Search for the cell housing the specified text and yield its [X, Y] center coordinate. 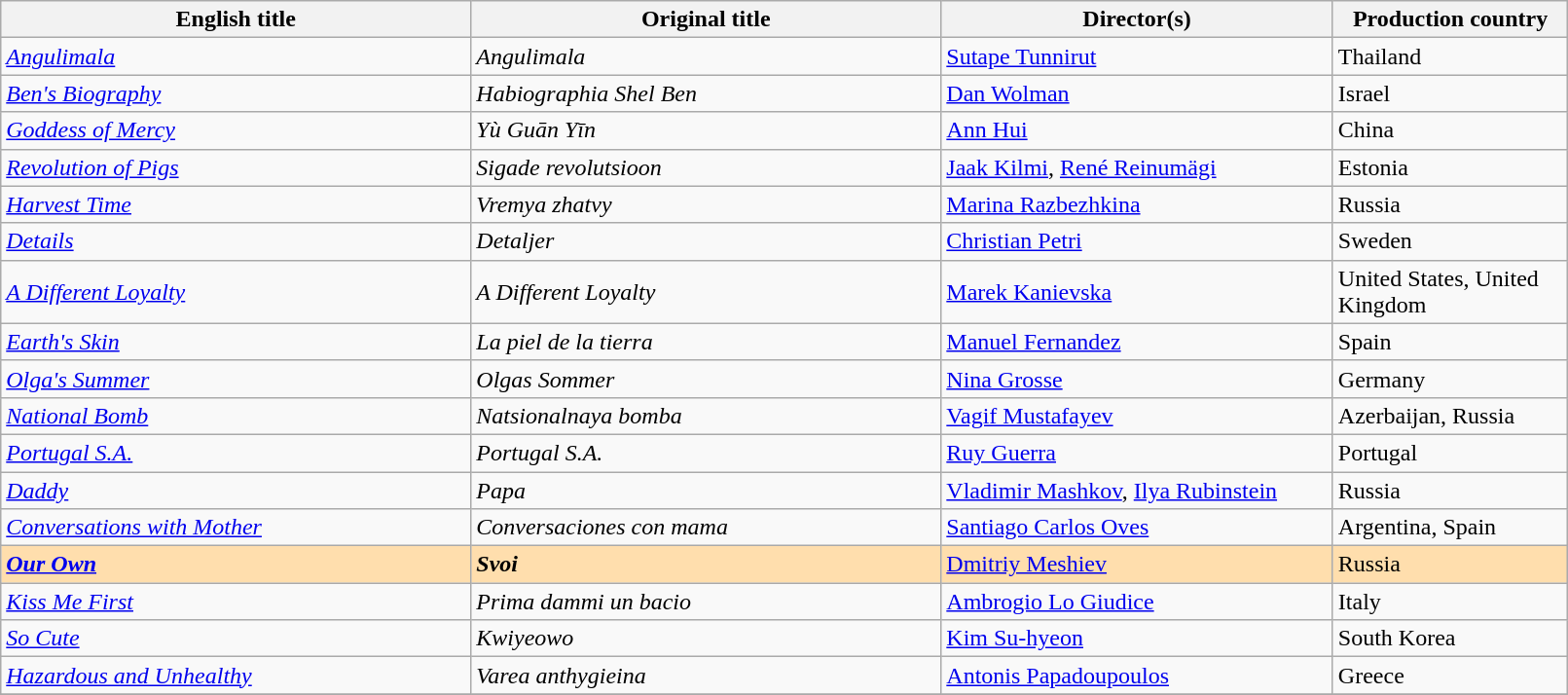
Conversaciones con mama [707, 528]
Kiss Me First [236, 602]
Jaak Kilmi, René Reinumägi [1137, 167]
La piel de la tierra [707, 342]
China [1450, 130]
Italy [1450, 602]
Yù Guān Yīn [707, 130]
Thailand [1450, 56]
Ruy Guerra [1137, 453]
Original title [707, 19]
South Korea [1450, 639]
Olga's Summer [236, 379]
Olgas Sommer [707, 379]
Portugal [1450, 453]
Revolution of Pigs [236, 167]
Argentina, Spain [1450, 528]
Spain [1450, 342]
Prima dammi un bacio [707, 602]
Papa [707, 490]
Sweden [1450, 241]
Marina Razbezhkina [1137, 204]
Vladimir Mashkov, Ilya Rubinstein [1137, 490]
Varea anthygieina [707, 676]
Santiago Carlos Oves [1137, 528]
Ben's Biography [236, 93]
National Bomb [236, 416]
Estonia [1450, 167]
Israel [1450, 93]
Daddy [236, 490]
Dmitriy Meshiev [1137, 565]
Svoi [707, 565]
United States, United Kingdom [1450, 292]
Marek Kanievska [1137, 292]
Nina Grosse [1137, 379]
Manuel Fernandez [1137, 342]
Germany [1450, 379]
Conversations with Mother [236, 528]
Director(s) [1137, 19]
Details [236, 241]
Ambrogio Lo Giudice [1137, 602]
Kim Su-hyeon [1137, 639]
Ann Hui [1137, 130]
Azerbaijan, Russia [1450, 416]
Natsionalnaya bomba [707, 416]
Hazardous and Unhealthy [236, 676]
So Cute [236, 639]
Harvest Time [236, 204]
Habiographia Shel Ben [707, 93]
Vagif Mustafayev [1137, 416]
Earth's Skin [236, 342]
Goddess of Mercy [236, 130]
Kwiyeowo [707, 639]
Vremya zhatvy [707, 204]
Antonis Papadoupoulos [1137, 676]
Greece [1450, 676]
Production country [1450, 19]
Christian Petri [1137, 241]
Our Own [236, 565]
Detaljer [707, 241]
Sigade revolutsioon [707, 167]
Sutape Tunnirut [1137, 56]
Dan Wolman [1137, 93]
English title [236, 19]
